Output the (X, Y) coordinate of the center of the cell containing the given text.  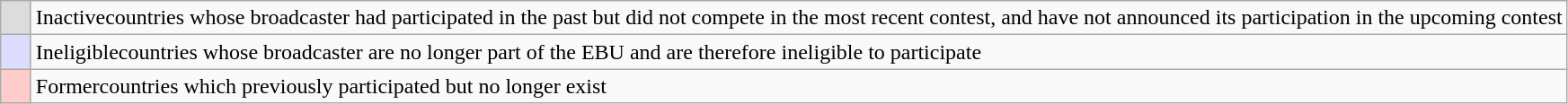
Ineligiblecountries whose broadcaster are no longer part of the EBU and are therefore ineligible to participate (799, 52)
Formercountries which previously participated but no longer exist (799, 86)
